Return [x, y] of the center of cell containing provided text 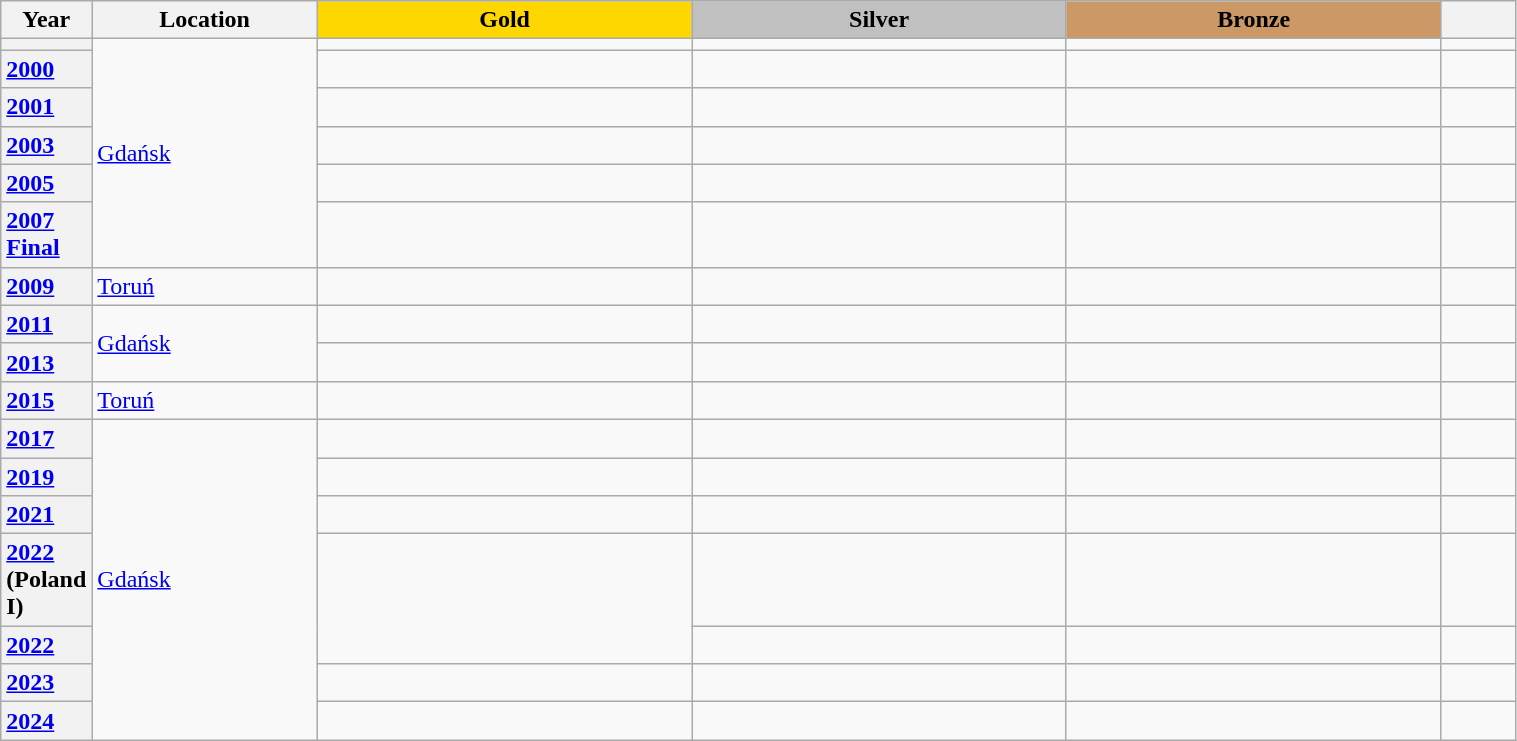
Year [46, 20]
2023 [46, 683]
Gold [504, 20]
2007 Final [46, 234]
2022(Poland I) [46, 580]
Silver [880, 20]
Bronze [1254, 20]
2022 [46, 645]
2024 [46, 721]
2011 [46, 324]
2001 [46, 107]
2015 [46, 400]
2017 [46, 438]
2013 [46, 362]
2021 [46, 515]
2019 [46, 477]
2000 [46, 69]
2003 [46, 145]
Location [205, 20]
2009 [46, 286]
2005 [46, 183]
